From the cell containing the given text, extract its center point as [X, Y] coordinate. 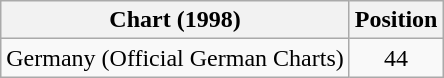
44 [396, 58]
Chart (1998) [175, 20]
Germany (Official German Charts) [175, 58]
Position [396, 20]
